Find where the given text appears and provide that cell's center as (x, y) coordinate. 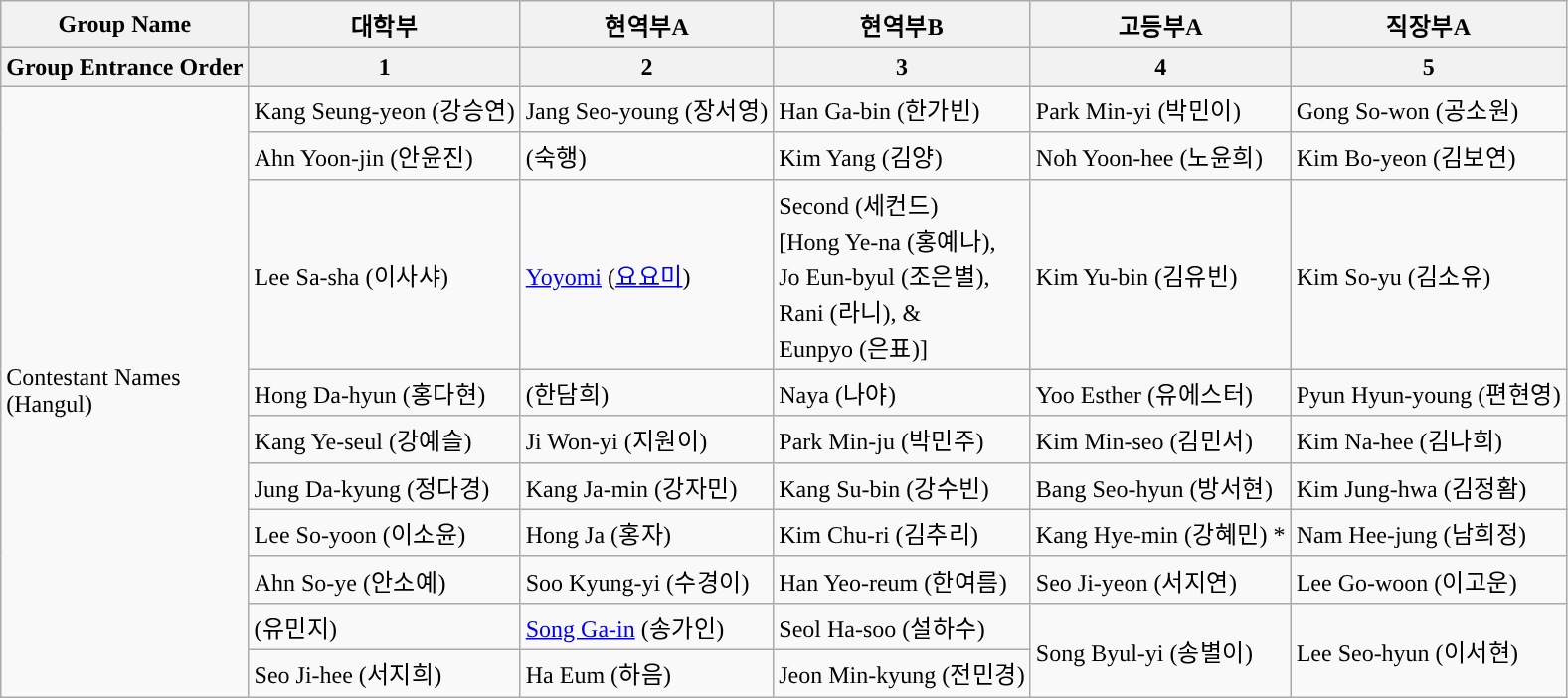
Ha Eum (하음) (646, 672)
Ahn Yoon-jin (안윤진) (384, 155)
3 (903, 67)
Han Ga-bin (한가빈) (903, 109)
Second (세컨드) [Hong Ye-na (홍예나),Jo Eun-byul (조은별),Rani (라니), &Eunpyo (은표)] (903, 274)
Gong So-won (공소원) (1428, 109)
Naya (나야) (903, 392)
Bang Seo-hyun (방서현) (1160, 485)
Song Byul-yi (송별이) (1160, 649)
(유민지) (384, 626)
(한담희) (646, 392)
Noh Yoon-hee (노윤희) (1160, 155)
Jeon Min-kyung (전민경) (903, 672)
Seol Ha-soo (설하수) (903, 626)
Kim Yu-bin (김유빈) (1160, 274)
Park Min-yi (박민이) (1160, 109)
Soo Kyung-yi (수경이) (646, 579)
Lee Seo-hyun (이서현) (1428, 649)
Pyun Hyun-young (편현영) (1428, 392)
Hong Ja (홍자) (646, 533)
Kang Hye-min (강혜민) * (1160, 533)
4 (1160, 67)
Kim Na-hee (김나희) (1428, 439)
Jung Da-kyung (정다경) (384, 485)
Group Entrance Order (125, 67)
Seo Ji-hee (서지희) (384, 672)
Kang Su-bin (강수빈) (903, 485)
현역부B (903, 24)
2 (646, 67)
Kim Chu-ri (김추리) (903, 533)
1 (384, 67)
Lee Go-woon (이고운) (1428, 579)
Hong Da-hyun (홍다현) (384, 392)
Kim Min-seo (김민서) (1160, 439)
고등부A (1160, 24)
Contestant Names(Hangul) (125, 392)
Kang Ja-min (강자민) (646, 485)
Han Yeo-reum (한여름) (903, 579)
Lee Sa-sha (이사샤) (384, 274)
Kang Seung-yeon (강승연) (384, 109)
Nam Hee-jung (남희정) (1428, 533)
Group Name (125, 24)
대학부 (384, 24)
Kim Bo-yeon (김보연) (1428, 155)
Park Min-ju (박민주) (903, 439)
Ji Won-yi (지원이) (646, 439)
Kim Yang (김양) (903, 155)
직장부A (1428, 24)
(숙행) (646, 155)
현역부A (646, 24)
Kim So-yu (김소유) (1428, 274)
Song Ga-in (송가인) (646, 626)
Kim Jung-hwa (김정홤) (1428, 485)
Lee So-yoon (이소윤) (384, 533)
5 (1428, 67)
Ahn So-ye (안소예) (384, 579)
Yoo Esther (유에스터) (1160, 392)
Yoyomi (요요미) (646, 274)
Seo Ji-yeon (서지연) (1160, 579)
Jang Seo-young (장서영) (646, 109)
Kang Ye-seul (강예슬) (384, 439)
